Extract the (X, Y) coordinate from the center of the cell holding the provided text.  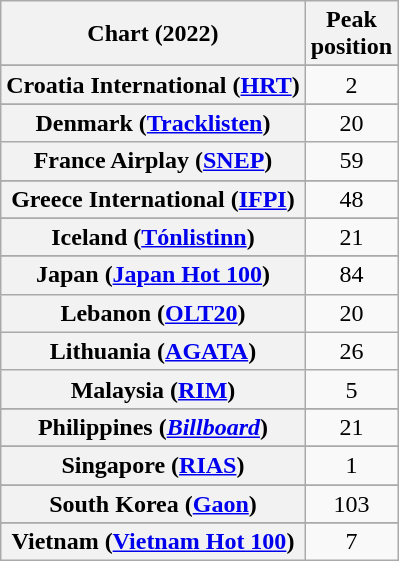
Philippines (Billboard) (153, 427)
Malaysia (RIM) (153, 389)
1 (351, 465)
26 (351, 351)
59 (351, 161)
Denmark (Tracklisten) (153, 123)
2 (351, 85)
Vietnam (Vietnam Hot 100) (153, 542)
Lebanon (OLT20) (153, 313)
84 (351, 275)
Japan (Japan Hot 100) (153, 275)
France Airplay (SNEP) (153, 161)
48 (351, 199)
Singapore (RIAS) (153, 465)
Chart (2022) (153, 34)
103 (351, 503)
7 (351, 542)
Croatia International (HRT) (153, 85)
South Korea (Gaon) (153, 503)
Iceland (Tónlistinn) (153, 237)
Peakposition (351, 34)
Lithuania (AGATA) (153, 351)
Greece International (IFPI) (153, 199)
5 (351, 389)
